Return the [x, y] coordinate for the center point of the cell that contains the specified text.  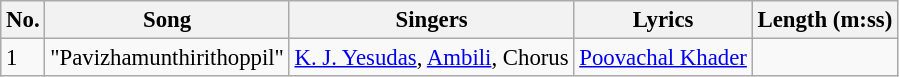
Poovachal Khader [663, 58]
Lyrics [663, 20]
Song [167, 20]
K. J. Yesudas, Ambili, Chorus [432, 58]
Length (m:ss) [824, 20]
"Pavizhamunthirithoppil" [167, 58]
1 [23, 58]
No. [23, 20]
Singers [432, 20]
